Locate the cell with the specified text and output its [X, Y] center coordinate. 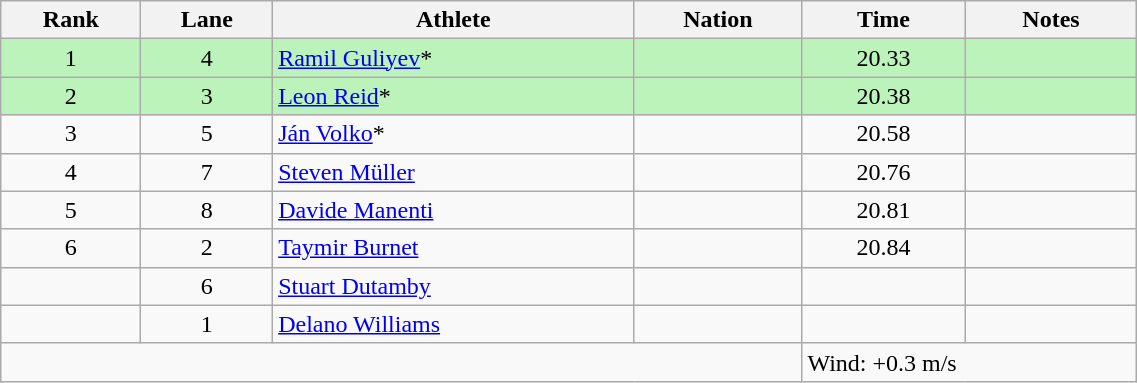
Lane [207, 20]
Ján Volko* [454, 134]
Notes [1051, 20]
Time [884, 20]
Leon Reid* [454, 96]
20.81 [884, 210]
Nation [718, 20]
Stuart Dutamby [454, 286]
Wind: +0.3 m/s [970, 362]
20.38 [884, 96]
20.84 [884, 248]
Steven Müller [454, 172]
Athlete [454, 20]
Taymir Burnet [454, 248]
8 [207, 210]
Delano Williams [454, 324]
20.33 [884, 58]
Ramil Guliyev* [454, 58]
Davide Manenti [454, 210]
20.58 [884, 134]
7 [207, 172]
20.76 [884, 172]
Rank [71, 20]
